Find where the given text appears and provide that cell's center as (x, y) coordinate. 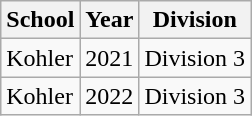
Division (195, 20)
2021 (110, 58)
Year (110, 20)
2022 (110, 96)
School (40, 20)
